For the text-containing cell, return its midpoint in (X, Y) coordinate format. 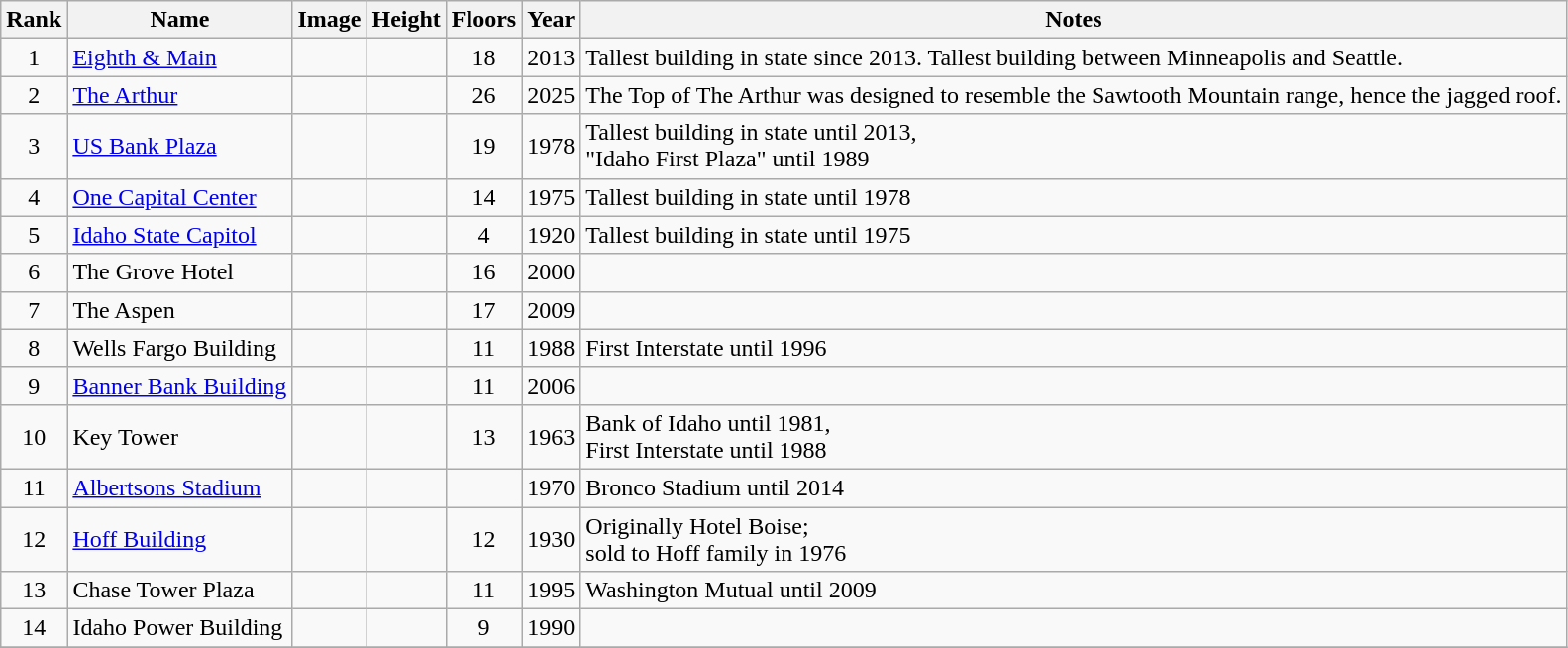
Albertsons Stadium (180, 487)
Eighth & Main (180, 57)
Tallest building in state until 1975 (1074, 235)
The Grove Hotel (180, 272)
18 (483, 57)
1 (34, 57)
2006 (551, 385)
Height (406, 20)
1920 (551, 235)
26 (483, 95)
17 (483, 310)
2 (34, 95)
Idaho Power Building (180, 628)
7 (34, 310)
1970 (551, 487)
First Interstate until 1996 (1074, 348)
1930 (551, 539)
Hoff Building (180, 539)
Image (329, 20)
8 (34, 348)
19 (483, 147)
10 (34, 436)
Year (551, 20)
Bank of Idaho until 1981,First Interstate until 1988 (1074, 436)
2000 (551, 272)
One Capital Center (180, 197)
Tallest building in state since 2013. Tallest building between Minneapolis and Seattle. (1074, 57)
Rank (34, 20)
1963 (551, 436)
1988 (551, 348)
3 (34, 147)
Tallest building in state until 2013,"Idaho First Plaza" until 1989 (1074, 147)
2009 (551, 310)
16 (483, 272)
6 (34, 272)
Bronco Stadium until 2014 (1074, 487)
1978 (551, 147)
1990 (551, 628)
Floors (483, 20)
1995 (551, 591)
The Top of The Arthur was designed to resemble the Sawtooth Mountain range, hence the jagged roof. (1074, 95)
Tallest building in state until 1978 (1074, 197)
The Aspen (180, 310)
2013 (551, 57)
Banner Bank Building (180, 385)
Key Tower (180, 436)
Washington Mutual until 2009 (1074, 591)
Wells Fargo Building (180, 348)
2025 (551, 95)
1975 (551, 197)
5 (34, 235)
The Arthur (180, 95)
Idaho State Capitol (180, 235)
Chase Tower Plaza (180, 591)
Notes (1074, 20)
Originally Hotel Boise;sold to Hoff family in 1976 (1074, 539)
US Bank Plaza (180, 147)
Name (180, 20)
